Return the (x, y) coordinate for the center point of the cell that contains the specified text.  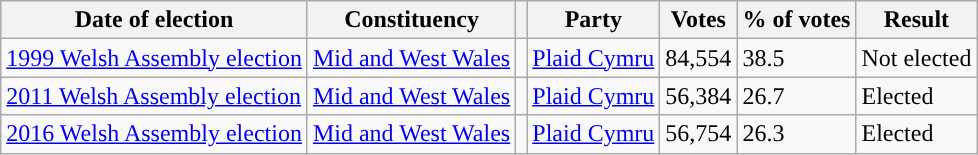
56,384 (698, 96)
56,754 (698, 134)
2016 Welsh Assembly election (154, 134)
84,554 (698, 58)
Party (594, 20)
1999 Welsh Assembly election (154, 58)
2011 Welsh Assembly election (154, 96)
% of votes (796, 20)
Constituency (411, 20)
Votes (698, 20)
38.5 (796, 58)
Date of election (154, 20)
26.7 (796, 96)
Not elected (916, 58)
26.3 (796, 134)
Result (916, 20)
